For the text-containing cell, return its midpoint in (x, y) coordinate format. 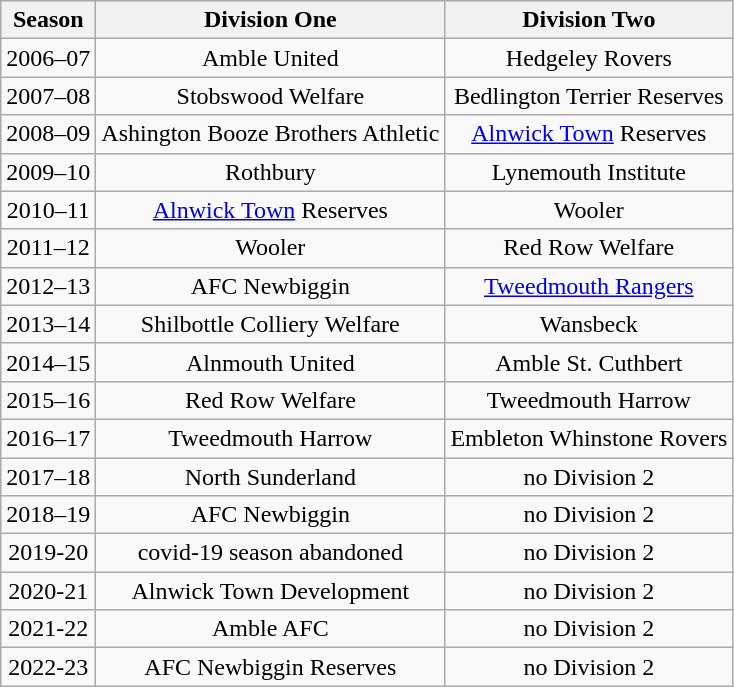
Wansbeck (589, 324)
Lynemouth Institute (589, 172)
Bedlington Terrier Reserves (589, 96)
Division One (270, 20)
2018–19 (48, 515)
Rothbury (270, 172)
covid-19 season abandoned (270, 553)
Alnwick Town Development (270, 591)
2013–14 (48, 324)
2009–10 (48, 172)
Embleton Whinstone Rovers (589, 438)
2017–18 (48, 477)
2006–07 (48, 58)
Stobswood Welfare (270, 96)
2016–17 (48, 438)
2010–11 (48, 210)
Shilbottle Colliery Welfare (270, 324)
2014–15 (48, 362)
Tweedmouth Rangers (589, 286)
Season (48, 20)
2015–16 (48, 400)
AFC Newbiggin Reserves (270, 667)
2022-23 (48, 667)
North Sunderland (270, 477)
2020-21 (48, 591)
2008–09 (48, 134)
Hedgeley Rovers (589, 58)
2012–13 (48, 286)
Division Two (589, 20)
2011–12 (48, 248)
2019-20 (48, 553)
Amble United (270, 58)
Ashington Booze Brothers Athletic (270, 134)
Amble AFC (270, 629)
2021-22 (48, 629)
2007–08 (48, 96)
Alnmouth United (270, 362)
Amble St. Cuthbert (589, 362)
